From the cell containing the given text, extract its center point as (x, y) coordinate. 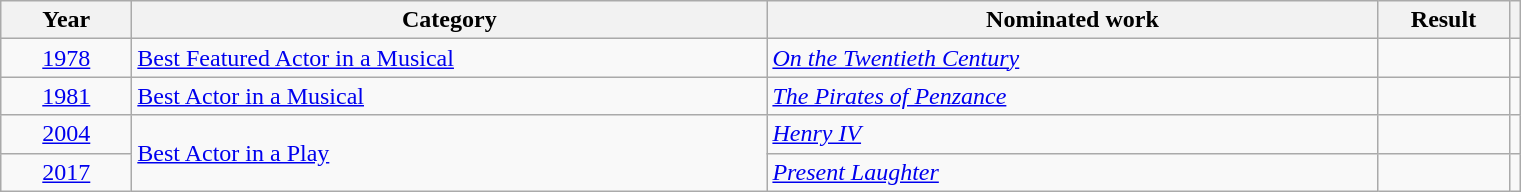
Result (1444, 20)
Category (450, 20)
The Pirates of Penzance (1072, 96)
Year (66, 20)
2004 (66, 134)
Present Laughter (1072, 172)
2017 (66, 172)
Best Actor in a Musical (450, 96)
On the Twentieth Century (1072, 58)
Nominated work (1072, 20)
1978 (66, 58)
Henry IV (1072, 134)
Best Actor in a Play (450, 153)
Best Featured Actor in a Musical (450, 58)
1981 (66, 96)
